From the cell containing the given text, extract its center point as [X, Y] coordinate. 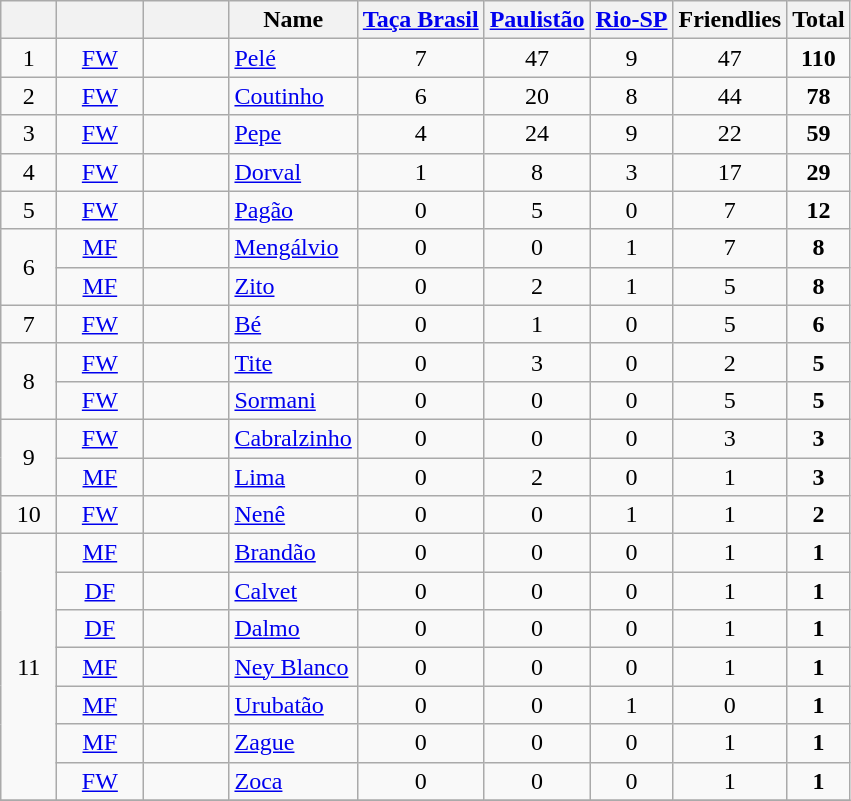
Rio-SP [632, 20]
Taça Brasil [420, 20]
Dalmo [293, 629]
Lima [293, 477]
Paulistão [537, 20]
Tite [293, 362]
59 [819, 134]
29 [819, 172]
17 [730, 172]
Pepe [293, 134]
110 [819, 58]
Total [819, 20]
Bé [293, 324]
Friendlies [730, 20]
Zague [293, 743]
22 [730, 134]
Calvet [293, 591]
Coutinho [293, 96]
20 [537, 96]
Nenê [293, 515]
24 [537, 134]
10 [29, 515]
Cabralzinho [293, 438]
Dorval [293, 172]
Sormani [293, 400]
Zito [293, 286]
Ney Blanco [293, 667]
44 [730, 96]
Brandão [293, 553]
78 [819, 96]
Urubatão [293, 705]
Pelé [293, 58]
12 [819, 210]
11 [29, 667]
Name [293, 20]
Mengálvio [293, 248]
Pagão [293, 210]
Zoca [293, 781]
